For the text-containing cell, return its midpoint in [x, y] coordinate format. 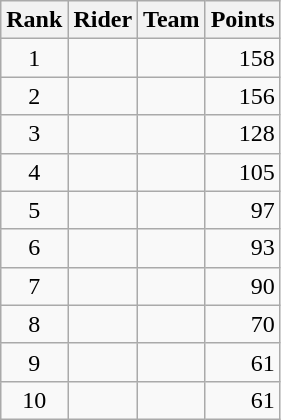
128 [242, 134]
105 [242, 172]
Team [172, 20]
156 [242, 96]
2 [34, 96]
1 [34, 58]
10 [34, 400]
Rank [34, 20]
7 [34, 286]
4 [34, 172]
97 [242, 210]
8 [34, 324]
9 [34, 362]
Points [242, 20]
Rider [103, 20]
93 [242, 248]
5 [34, 210]
6 [34, 248]
3 [34, 134]
90 [242, 286]
70 [242, 324]
158 [242, 58]
